Pinpoint the cell where the given text exists, returning its [x, y] midpoint coordinate. 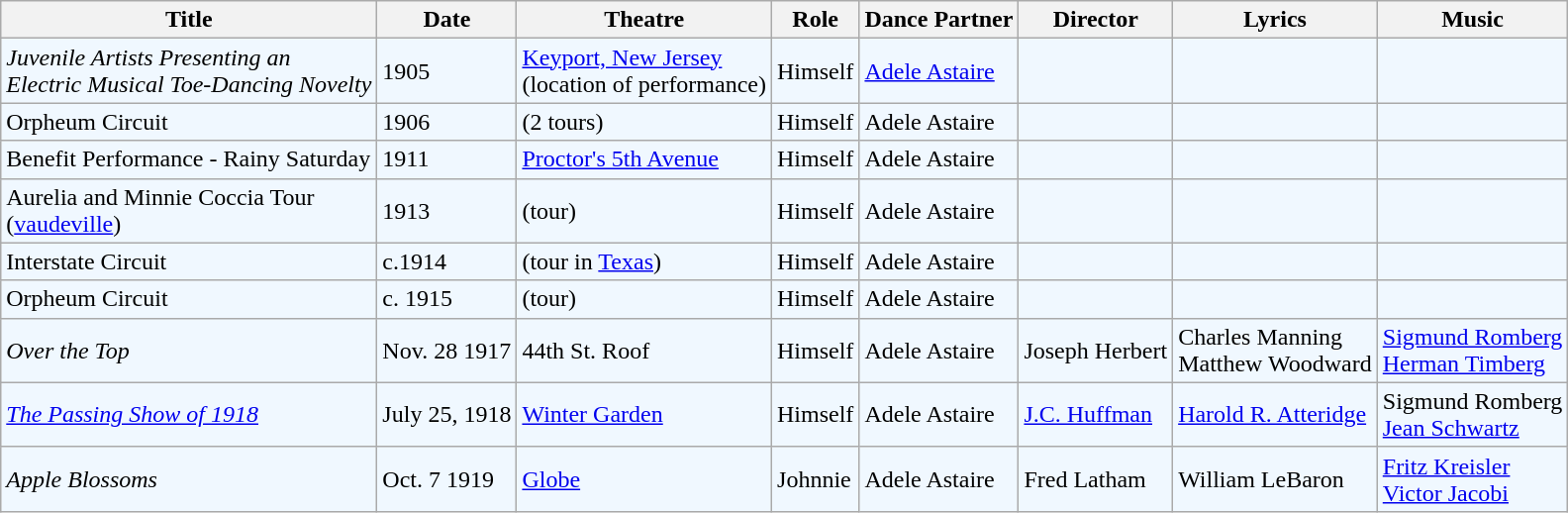
Aurelia and Minnie Coccia Tour(vaudeville) [189, 210]
Johnnie [816, 479]
Charles ManningMatthew Woodward [1275, 351]
Globe [644, 479]
Interstate Circuit [189, 261]
Apple Blossoms [189, 479]
(2 tours) [644, 122]
Benefit Performance - Rainy Saturday [189, 159]
1911 [447, 159]
Proctor's 5th Avenue [644, 159]
Music [1473, 20]
William LeBaron [1275, 479]
c.1914 [447, 261]
Fred Latham [1096, 479]
Sigmund RombergJean Schwartz [1473, 414]
Title [189, 20]
J.C. Huffman [1096, 414]
Lyrics [1275, 20]
Dance Partner [938, 20]
Fritz KreislerVictor Jacobi [1473, 479]
Keyport, New Jersey(location of performance) [644, 71]
Winter Garden [644, 414]
Role [816, 20]
44th St. Roof [644, 351]
The Passing Show of 1918 [189, 414]
July 25, 1918 [447, 414]
Theatre [644, 20]
Over the Top [189, 351]
Juvenile Artists Presenting anElectric Musical Toe-Dancing Novelty [189, 71]
Nov. 28 1917 [447, 351]
Date [447, 20]
Joseph Herbert [1096, 351]
1906 [447, 122]
Sigmund RombergHerman Timberg [1473, 351]
1905 [447, 71]
Harold R. Atteridge [1275, 414]
(tour in Texas) [644, 261]
Director [1096, 20]
c. 1915 [447, 299]
1913 [447, 210]
Oct. 7 1919 [447, 479]
